Output the (X, Y) coordinate of the center of the cell containing the given text.  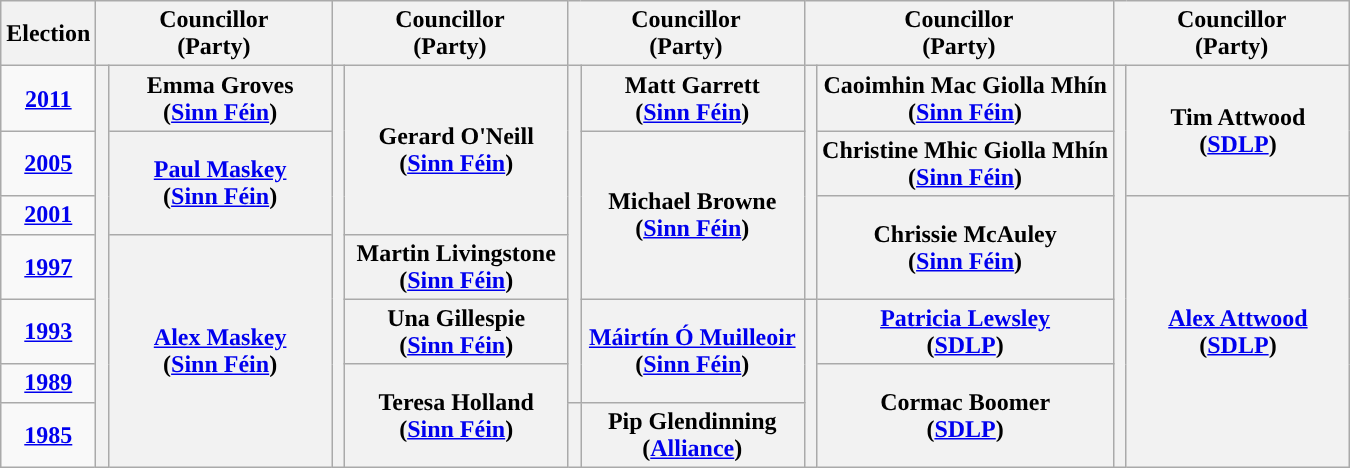
Máirtín Ó Muilleoir (Sinn Féin) (692, 350)
Pip Glendinning (Alliance) (692, 434)
Caoimhin Mac Giolla Mhín (Sinn Féin) (966, 98)
Martin Livingstone (Sinn Féin) (456, 266)
Teresa Holland (Sinn Féin) (456, 416)
Gerard O'Neill (Sinn Féin) (456, 150)
1985 (48, 434)
1997 (48, 266)
Patricia Lewsley (SDLP) (966, 332)
Tim Attwood (SDLP) (1238, 131)
Cormac Boomer (SDLP) (966, 416)
Una Gillespie (Sinn Féin) (456, 332)
2011 (48, 98)
Christine Mhic Giolla Mhín (Sinn Féin) (966, 164)
Matt Garrett (Sinn Féin) (692, 98)
1989 (48, 383)
2005 (48, 164)
Emma Groves (Sinn Féin) (220, 98)
Alex Maskey (Sinn Féin) (220, 350)
Paul Maskey (Sinn Féin) (220, 182)
Election (48, 34)
Chrissie McAuley (Sinn Féin) (966, 248)
1993 (48, 332)
Alex Attwood (SDLP) (1238, 332)
Michael Browne (Sinn Féin) (692, 215)
2001 (48, 215)
